Output the (X, Y) coordinate of the center of the cell containing the given text.  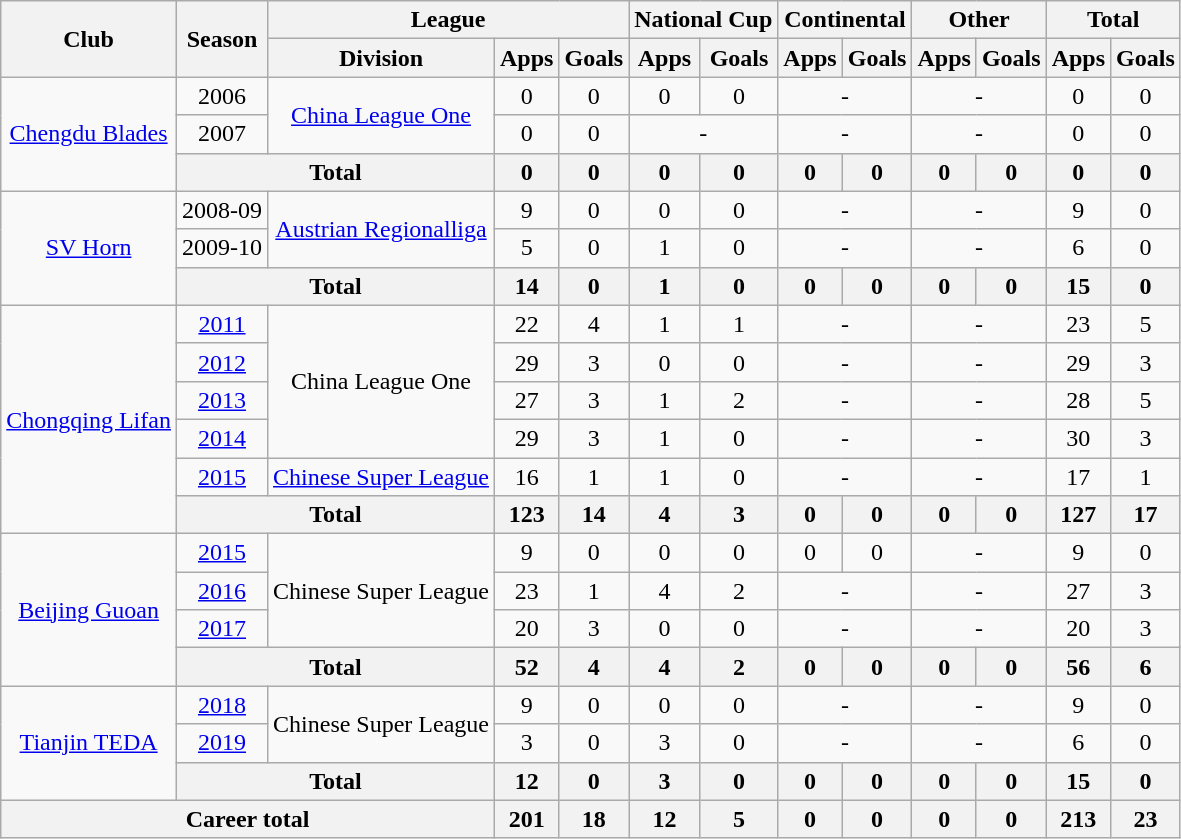
SV Horn (89, 248)
2008-09 (222, 210)
Other (979, 20)
123 (527, 515)
League (448, 20)
127 (1078, 515)
Chengdu Blades (89, 134)
18 (594, 819)
Division (382, 58)
22 (527, 324)
2011 (222, 324)
2007 (222, 134)
52 (527, 667)
2009-10 (222, 248)
2017 (222, 629)
2016 (222, 591)
Career total (248, 819)
56 (1078, 667)
2014 (222, 438)
Club (89, 39)
2012 (222, 362)
201 (527, 819)
28 (1078, 400)
Beijing Guoan (89, 610)
2013 (222, 400)
2018 (222, 705)
Continental (845, 20)
30 (1078, 438)
16 (527, 477)
Austrian Regionalliga (382, 229)
National Cup (704, 20)
213 (1078, 819)
2019 (222, 743)
Season (222, 39)
Chongqing Lifan (89, 419)
Tianjin TEDA (89, 743)
2006 (222, 96)
